Scan for the cell matching the given text and deliver its [X, Y] coordinate at center. 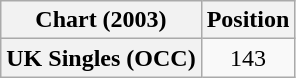
Position [248, 20]
UK Singles (OCC) [101, 58]
143 [248, 58]
Chart (2003) [101, 20]
